Determine the (x, y) coordinate at the center of the cell enclosing the given text.  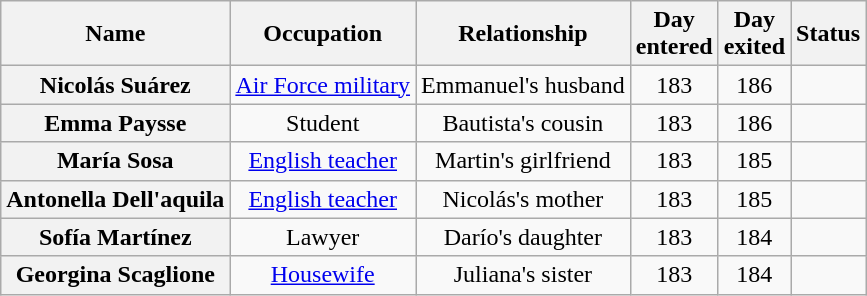
María Sosa (116, 161)
Darío's daughter (524, 237)
Martin's girlfriend (524, 161)
Status (828, 34)
Georgina Scaglione (116, 275)
Sofía Martínez (116, 237)
Dayexited (754, 34)
Emma Paysse (116, 123)
Lawyer (323, 237)
Nicolás Suárez (116, 85)
Emmanuel's husband (524, 85)
Juliana's sister (524, 275)
Dayentered (674, 34)
Air Force military (323, 85)
Bautista's cousin (524, 123)
Relationship (524, 34)
Occupation (323, 34)
Student (323, 123)
Antonella Dell'aquila (116, 199)
Nicolás's mother (524, 199)
Name (116, 34)
Housewife (323, 275)
